Provide the (x, y) coordinate of the cell's center where the given text is located.  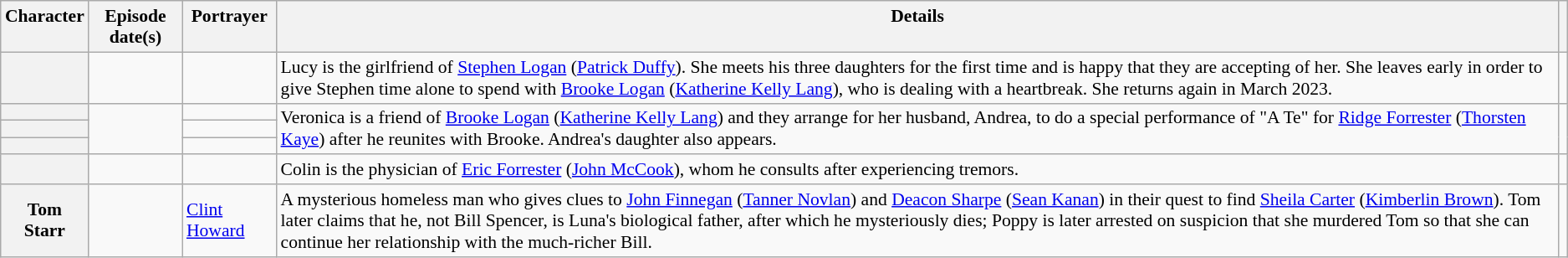
Colin is the physician of Eric Forrester (John McCook), whom he consults after experiencing tremors. (918, 170)
Portrayer (229, 27)
Tom Starr (45, 221)
Clint Howard (229, 221)
Character (45, 27)
Episode date(s) (135, 27)
Details (918, 27)
